Search for the cell housing the specified text and yield its (X, Y) center coordinate. 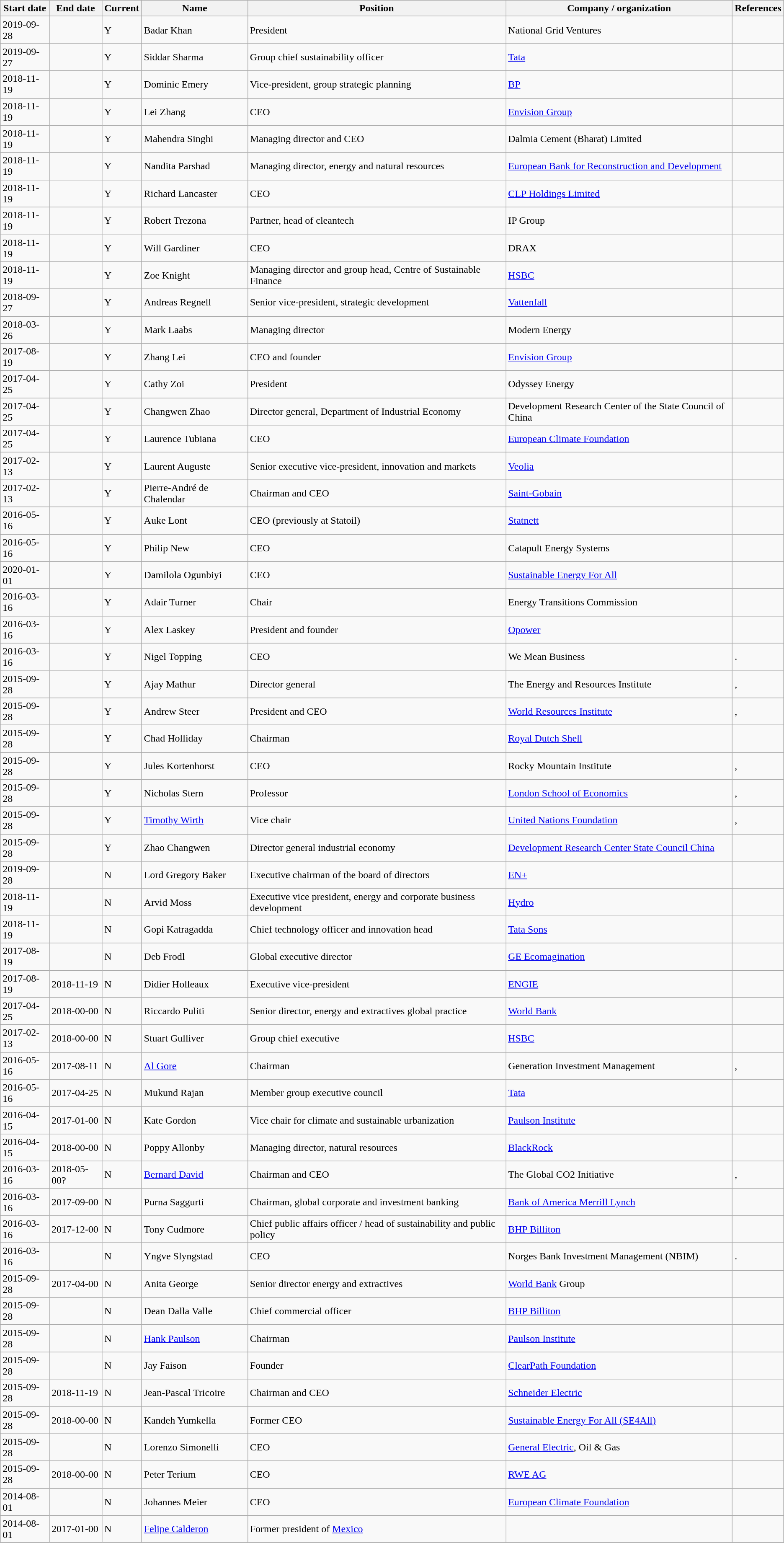
Arvid Moss (194, 902)
Dalmia Cement (Bharat) Limited (619, 139)
2018-03-26 (25, 329)
London School of Economics (619, 793)
Chief technology officer and innovation head (377, 929)
Andreas Regnell (194, 302)
National Grid Ventures (619, 30)
Vice-president, group strategic planning (377, 85)
Former president of Mexico (377, 1529)
Cathy Zoi (194, 385)
CLP Holdings Limited (619, 194)
Zhang Lei (194, 357)
ClearPath Foundation (619, 1366)
Adair Turner (194, 602)
President and CEO (377, 711)
Poppy Allonby (194, 1147)
Lei Zhang (194, 111)
Nicholas Stern (194, 793)
Jean-Pascal Tricoire (194, 1393)
Generation Investment Management (619, 1066)
BP (619, 85)
References (758, 8)
Executive chairman of the board of directors (377, 875)
United Nations Foundation (619, 820)
Vice chair for climate and sustainable urbanization (377, 1120)
IP Group (619, 220)
Zhao Changwen (194, 848)
Modern Energy (619, 329)
Group chief executive (377, 1038)
Timothy Wirth (194, 820)
Will Gardiner (194, 248)
2017-09-00 (75, 1202)
Changwen Zhao (194, 411)
Laurence Tubiana (194, 439)
Sustainable Energy For All (619, 575)
Siddar Sharma (194, 57)
Director general industrial economy (377, 848)
Name (194, 8)
Dominic Emery (194, 85)
Purna Saggurti (194, 1202)
Philip New (194, 548)
Statnett (619, 520)
Bank of America Merrill Lynch (619, 1202)
GE Ecomagination (619, 957)
Stuart Gulliver (194, 1038)
CEO (previously at Statoil) (377, 520)
Odyssey Energy (619, 385)
RWE AG (619, 1475)
Energy Transitions Commission (619, 602)
Development Research Center of the State Council of China (619, 411)
Development Research Center State Council China (619, 848)
2019-09-27 (25, 57)
2018-05-00? (75, 1175)
Partner, head of cleantech (377, 220)
Chief commercial officer (377, 1311)
Senior director energy and extractives (377, 1284)
The Global CO2 Initiative (619, 1175)
Company / organization (619, 8)
President and founder (377, 629)
Felipe Calderon (194, 1529)
Schneider Electric (619, 1393)
Bernard David (194, 1175)
Member group executive council (377, 1093)
Al Gore (194, 1066)
Mark Laabs (194, 329)
Richard Lancaster (194, 194)
We Mean Business (619, 657)
Gopi Katragadda (194, 929)
End date (75, 8)
Anita George (194, 1284)
Tata Sons (619, 929)
2020-01-01 (25, 575)
Damilola Ogunbiyi (194, 575)
Director general, Department of Industrial Economy (377, 411)
Global executive director (377, 957)
Catapult Energy Systems (619, 548)
Robert Trezona (194, 220)
Former CEO (377, 1420)
Zoe Knight (194, 275)
Royal Dutch Shell (619, 738)
Vattenfall (619, 302)
Pierre-André de Chalendar (194, 494)
Kandeh Yumkella (194, 1420)
Senior director, energy and extractives global practice (377, 1011)
Alex Laskey (194, 629)
Andrew Steer (194, 711)
DRAX (619, 248)
Managing director and group head, Centre of Sustainable Finance (377, 275)
Managing director and CEO (377, 139)
Chairman, global corporate and investment banking (377, 1202)
CEO and founder (377, 357)
World Bank Group (619, 1284)
Vice chair (377, 820)
Opower (619, 629)
Jules Kortenhorst (194, 766)
Managing director, natural resources (377, 1147)
Tony Cudmore (194, 1229)
Lorenzo Simonelli (194, 1447)
Riccardo Puliti (194, 1011)
Managing director (377, 329)
Start date (25, 8)
Norges Bank Investment Management (NBIM) (619, 1257)
Saint-Gobain (619, 494)
Executive vice-president (377, 984)
2017-12-00 (75, 1229)
BlackRock (619, 1147)
Jay Faison (194, 1366)
2017-08-11 (75, 1066)
European Bank for Reconstruction and Development (619, 166)
Peter Terium (194, 1475)
Rocky Mountain Institute (619, 766)
Lord Gregory Baker (194, 875)
World Bank (619, 1011)
Deb Frodl (194, 957)
Chair (377, 602)
2018-09-27 (25, 302)
Yngve Slyngstad (194, 1257)
Senior executive vice-president, innovation and markets (377, 466)
Auke Lont (194, 520)
Managing director, energy and natural resources (377, 166)
2017-04-00 (75, 1284)
Founder (377, 1366)
Chief public affairs officer / head of sustainability and public policy (377, 1229)
Mahendra Singhi (194, 139)
Senior vice-president, strategic development (377, 302)
Current (121, 8)
Position (377, 8)
Nigel Topping (194, 657)
Mukund Rajan (194, 1093)
ENGIE (619, 984)
Didier Holleaux (194, 984)
Ajay Mathur (194, 684)
Director general (377, 684)
Johannes Meier (194, 1502)
Nandita Parshad (194, 166)
Group chief sustainability officer (377, 57)
World Resources Institute (619, 711)
Badar Khan (194, 30)
Laurent Auguste (194, 466)
Dean Dalla Valle (194, 1311)
Sustainable Energy For All (SE4All) (619, 1420)
Chad Holliday (194, 738)
Kate Gordon (194, 1120)
General Electric, Oil & Gas (619, 1447)
Hydro (619, 902)
The Energy and Resources Institute (619, 684)
Hank Paulson (194, 1338)
Executive vice president, energy and corporate business development (377, 902)
Professor (377, 793)
EN+ (619, 875)
Veolia (619, 466)
